For the text-containing cell, return its midpoint in (X, Y) coordinate format. 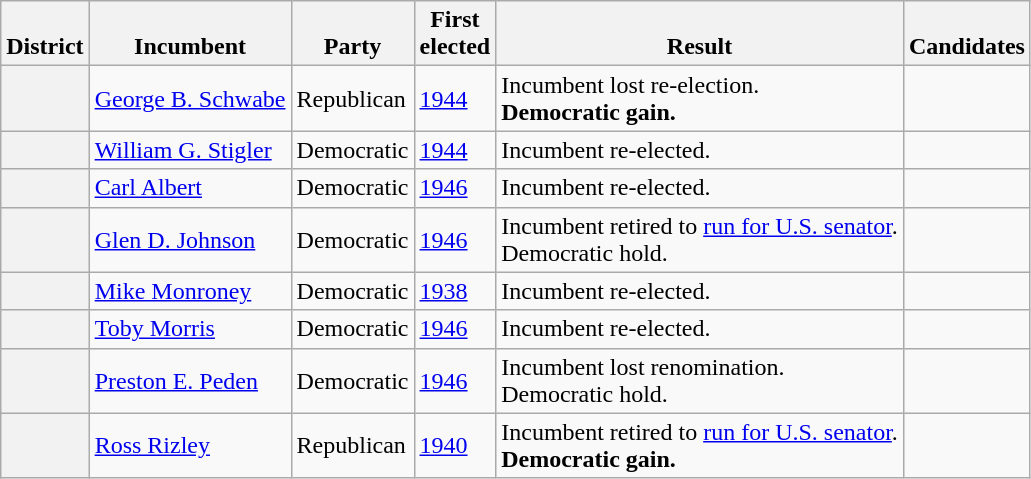
Glen D. Johnson (190, 240)
Incumbent retired to run for U.S. senator.Democratic hold. (700, 240)
1938 (455, 291)
Incumbent (190, 34)
William G. Stigler (190, 150)
Preston E. Peden (190, 380)
Toby Morris (190, 329)
District (45, 34)
Mike Monroney (190, 291)
Candidates (966, 34)
Firstelected (455, 34)
Carl Albert (190, 188)
Party (352, 34)
Incumbent retired to run for U.S. senator.Democratic gain. (700, 446)
Incumbent lost renomination.Democratic hold. (700, 380)
Incumbent lost re-election.Democratic gain. (700, 98)
Ross Rizley (190, 446)
1940 (455, 446)
Result (700, 34)
George B. Schwabe (190, 98)
